Identify which cell holds the provided text, then report its (X, Y) central coordinate. 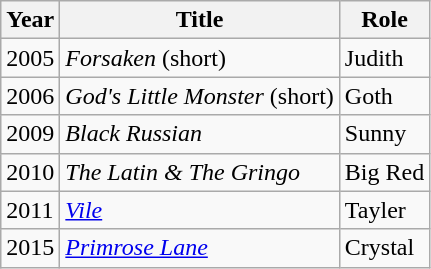
Forsaken (short) (200, 58)
2006 (30, 96)
2010 (30, 172)
The Latin & The Gringo (200, 172)
Year (30, 20)
Goth (384, 96)
Title (200, 20)
God's Little Monster (short) (200, 96)
Role (384, 20)
Sunny (384, 134)
Vile (200, 210)
Big Red (384, 172)
Crystal (384, 248)
Tayler (384, 210)
Black Russian (200, 134)
Primrose Lane (200, 248)
Judith (384, 58)
2015 (30, 248)
2005 (30, 58)
2009 (30, 134)
2011 (30, 210)
